Find where the given text appears and provide that cell's center as (x, y) coordinate. 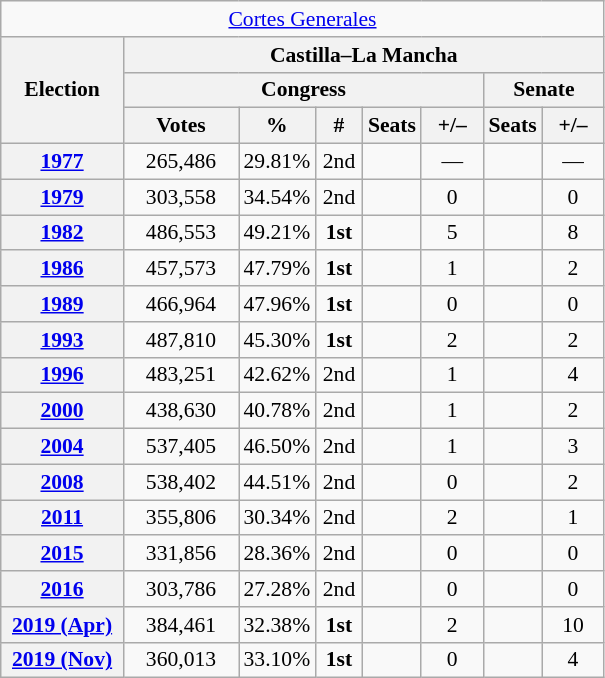
Votes (180, 126)
32.38% (276, 625)
2011 (62, 518)
486,553 (180, 233)
303,786 (180, 589)
# (339, 126)
487,810 (180, 340)
44.51% (276, 482)
265,486 (180, 162)
% (276, 126)
42.62% (276, 375)
33.10% (276, 660)
40.78% (276, 411)
483,251 (180, 375)
2015 (62, 554)
1977 (62, 162)
2000 (62, 411)
360,013 (180, 660)
5 (452, 233)
2004 (62, 447)
457,573 (180, 269)
537,405 (180, 447)
1993 (62, 340)
28.36% (276, 554)
Election (62, 90)
1996 (62, 375)
303,558 (180, 197)
45.30% (276, 340)
1979 (62, 197)
1982 (62, 233)
2008 (62, 482)
3 (574, 447)
2019 (Nov) (62, 660)
538,402 (180, 482)
8 (574, 233)
Castilla–La Mancha (364, 55)
384,461 (180, 625)
46.50% (276, 447)
34.54% (276, 197)
1986 (62, 269)
2019 (Apr) (62, 625)
331,856 (180, 554)
Congress (303, 90)
10 (574, 625)
2016 (62, 589)
355,806 (180, 518)
Cortes Generales (303, 19)
29.81% (276, 162)
47.96% (276, 304)
1989 (62, 304)
47.79% (276, 269)
30.34% (276, 518)
27.28% (276, 589)
Senate (544, 90)
466,964 (180, 304)
438,630 (180, 411)
49.21% (276, 233)
